Extract the [x, y] coordinate from the center of the cell holding the provided text.  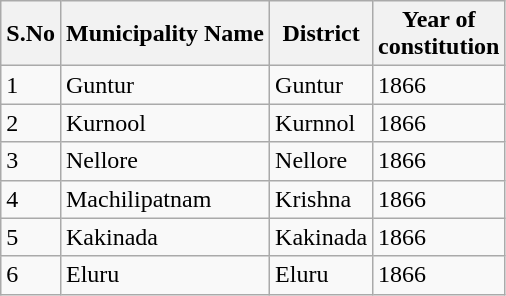
4 [31, 199]
6 [31, 275]
5 [31, 237]
Kurnool [164, 123]
2 [31, 123]
1 [31, 85]
Municipality Name [164, 34]
Machilipatnam [164, 199]
Kurnnol [322, 123]
Year ofconstitution [439, 34]
S.No [31, 34]
3 [31, 161]
Krishna [322, 199]
District [322, 34]
